Identify which cell holds the provided text, then report its [x, y] central coordinate. 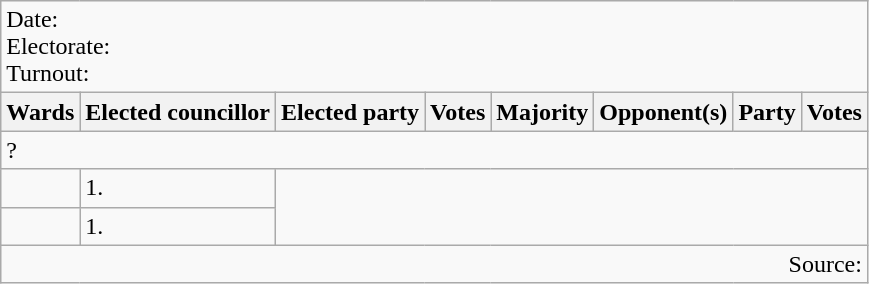
Elected party [350, 112]
Opponent(s) [664, 112]
Source: [434, 264]
Elected councillor [178, 112]
Party [767, 112]
Majority [542, 112]
Date: Electorate: Turnout: [434, 47]
Wards [40, 112]
? [434, 150]
